Provide the [X, Y] coordinate of the cell's center where the given text is located.  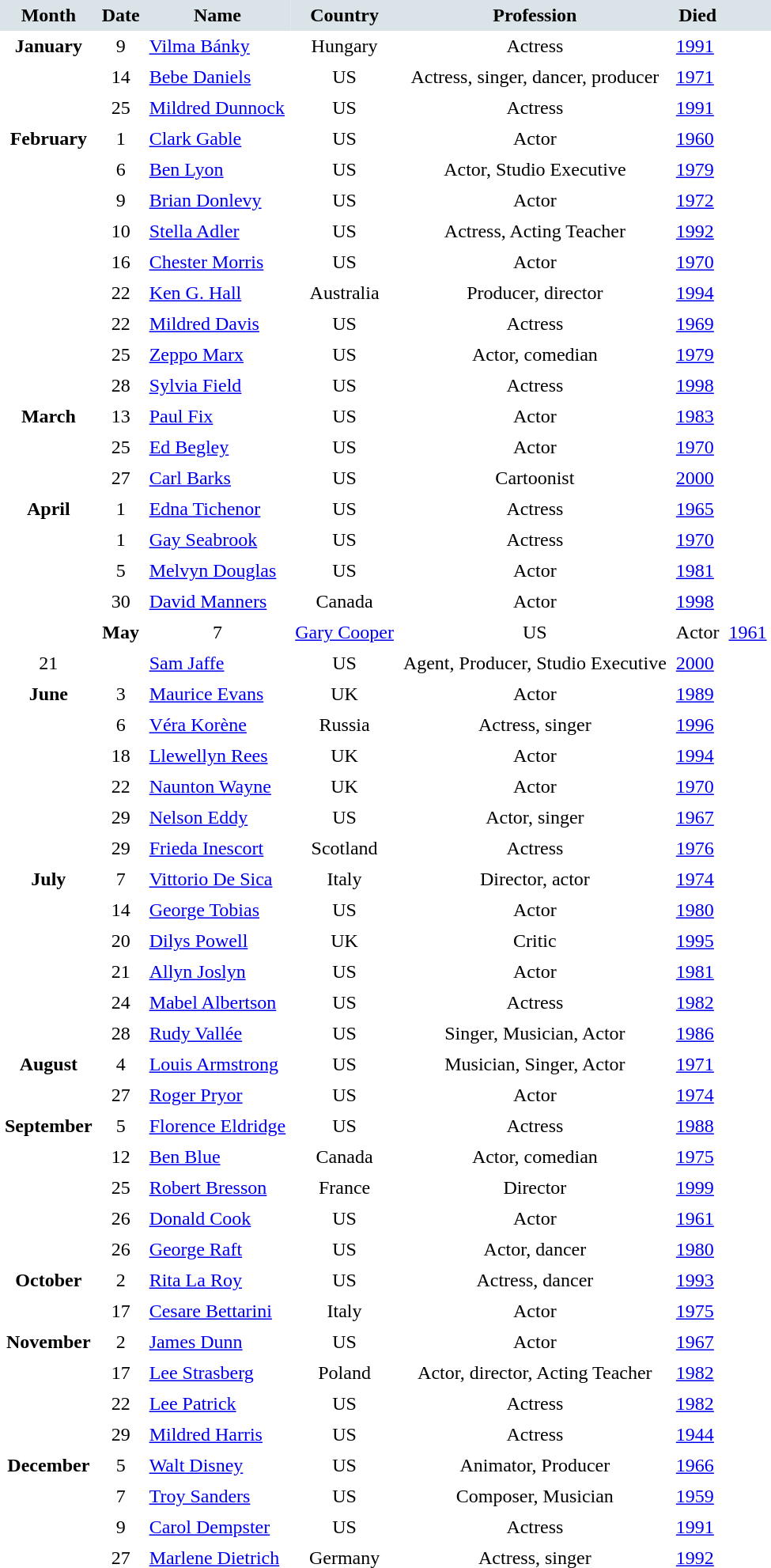
Country [345, 16]
1992 [697, 231]
Agent, Producer, Studio Executive [535, 663]
Mildred Harris [218, 1435]
Hungary [345, 46]
1961 [697, 1218]
February [49, 263]
France [345, 1188]
July [49, 956]
March [49, 448]
Actress, dancer [535, 1280]
Brian Donlevy [218, 201]
Month [49, 16]
Mildred Dunnock [218, 108]
Composer, Musician [535, 1497]
Sylvia Field [218, 386]
September [49, 1188]
Actor, dancer [535, 1250]
Zeppo Marx [218, 354]
David Manners [218, 601]
June [49, 771]
Cesare Bettarini [218, 1312]
April [49, 571]
Producer, director [535, 293]
Stella Adler [218, 231]
1989 [697, 695]
1969 [697, 324]
Roger Pryor [218, 1095]
Musician, Singer, Actor [535, 1065]
January [49, 78]
1960 [697, 139]
Lee Patrick [218, 1403]
Maurice Evans [218, 695]
1996 [697, 725]
Russia [345, 725]
1986 [697, 1033]
Gary Cooper [345, 633]
Llewellyn Rees [218, 756]
1966 [697, 1465]
4 [121, 1065]
Edna Tichenor [218, 509]
Dilys Powell [218, 941]
1965 [697, 509]
1972 [697, 201]
Rita La Roy [218, 1280]
1959 [697, 1497]
Paul Fix [218, 416]
George Tobias [218, 910]
Melvyn Douglas [218, 571]
Director [535, 1188]
1995 [697, 941]
Carl Barks [218, 478]
Actress, Acting Teacher [535, 231]
Sam Jaffe [218, 663]
Ed Begley [218, 448]
Poland [345, 1373]
Died [697, 16]
1944 [697, 1435]
13 [121, 416]
Gay Seabrook [218, 540]
Actress, singer, dancer, producer [535, 78]
Robert Bresson [218, 1188]
Singer, Musician, Actor [535, 1033]
Australia [345, 293]
Ken G. Hall [218, 293]
30 [121, 601]
James Dunn [218, 1342]
Ben Lyon [218, 169]
20 [121, 941]
Ben Blue [218, 1157]
Nelson Eddy [218, 818]
August [49, 1080]
November [49, 1388]
Louis Armstrong [218, 1065]
3 [121, 695]
Vilma Bánky [218, 46]
24 [121, 1003]
Frieda Inescort [218, 848]
Actor, Studio Executive [535, 169]
Vittorio De Sica [218, 880]
Cartoonist [535, 478]
Allyn Joslyn [218, 971]
12 [121, 1157]
Date [121, 16]
Critic [535, 941]
Rudy Vallée [218, 1033]
1999 [697, 1188]
Actress, singer [535, 725]
Lee Strasberg [218, 1373]
1983 [697, 416]
Profession [535, 16]
1988 [697, 1127]
Bebe Daniels [218, 78]
George Raft [218, 1250]
Animator, Producer [535, 1465]
Mabel Albertson [218, 1003]
Name [218, 16]
May [121, 648]
Clark Gable [218, 139]
1976 [697, 848]
Actor, director, Acting Teacher [535, 1373]
Troy Sanders [218, 1497]
18 [121, 756]
Véra Korène [218, 725]
Florence Eldridge [218, 1127]
Naunton Wayne [218, 786]
Mildred Davis [218, 324]
1993 [697, 1280]
Actor, singer [535, 818]
Walt Disney [218, 1465]
Director, actor [535, 880]
Donald Cook [218, 1218]
16 [121, 263]
Chester Morris [218, 263]
10 [121, 231]
Carol Dempster [218, 1527]
Scotland [345, 848]
October [49, 1296]
